Determine the (X, Y) coordinate at the center of the cell enclosing the given text.  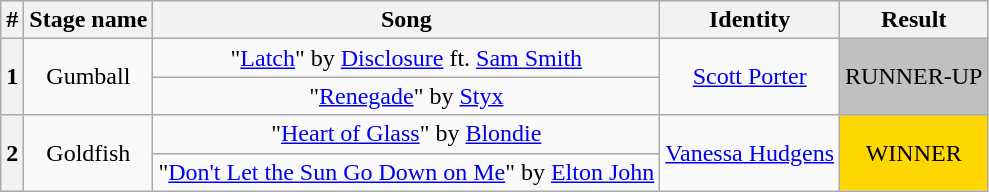
RUNNER-UP (914, 77)
# (12, 20)
Scott Porter (750, 77)
WINNER (914, 153)
Stage name (88, 20)
Identity (750, 20)
Gumball (88, 77)
"Renegade" by Styx (406, 96)
1 (12, 77)
"Don't Let the Sun Go Down on Me" by Elton John (406, 172)
2 (12, 153)
Vanessa Hudgens (750, 153)
Goldfish (88, 153)
Song (406, 20)
Result (914, 20)
"Heart of Glass" by Blondie (406, 134)
"Latch" by Disclosure ft. Sam Smith (406, 58)
